Provide the (X, Y) coordinate of the cell's center where the given text is located.  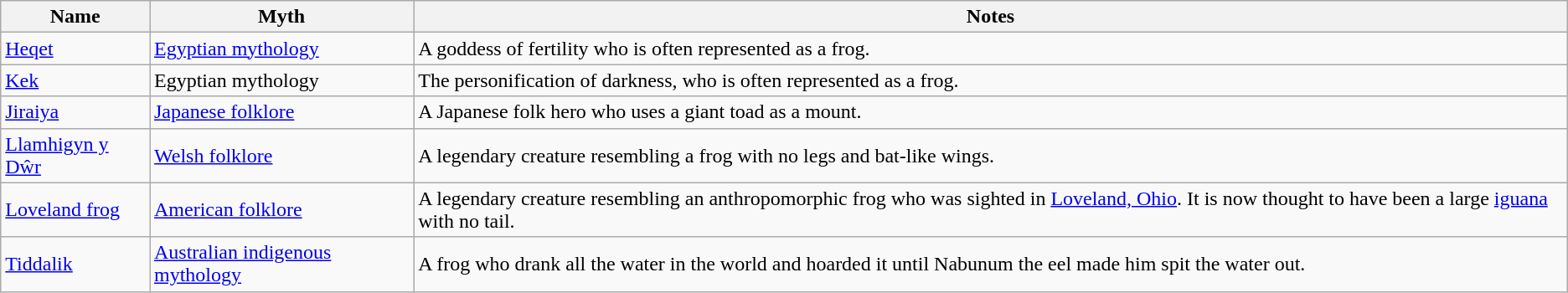
Llamhigyn y Dŵr (75, 156)
Myth (281, 17)
American folklore (281, 209)
Japanese folklore (281, 112)
Kek (75, 80)
Name (75, 17)
A Japanese folk hero who uses a giant toad as a mount. (991, 112)
Australian indigenous mythology (281, 265)
A legendary creature resembling a frog with no legs and bat-like wings. (991, 156)
Notes (991, 17)
Loveland frog (75, 209)
A frog who drank all the water in the world and hoarded it until Nabunum the eel made him spit the water out. (991, 265)
The personification of darkness, who is often represented as a frog. (991, 80)
A goddess of fertility who is often represented as a frog. (991, 49)
Tiddalik (75, 265)
Welsh folklore (281, 156)
Heqet (75, 49)
Jiraiya (75, 112)
